Detect which cell encompasses the target text, then output its (x, y) center coordinate. 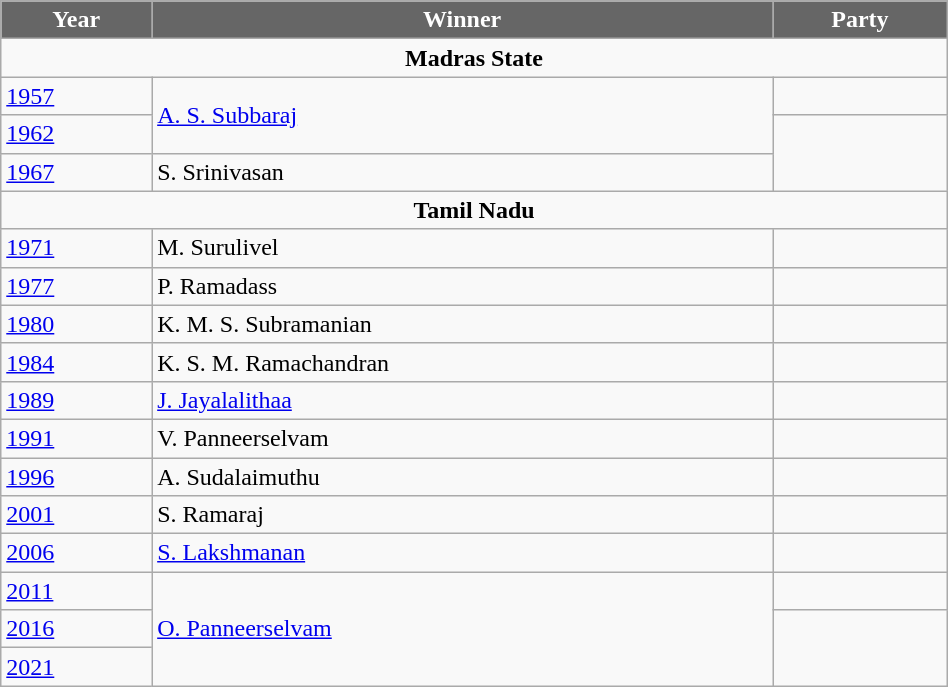
2021 (76, 667)
Winner (462, 20)
Tamil Nadu (474, 210)
K. M. S. Subramanian (462, 324)
2011 (76, 591)
1980 (76, 324)
1971 (76, 248)
2001 (76, 515)
K. S. M. Ramachandran (462, 362)
O. Panneerselvam (462, 629)
1977 (76, 286)
Party (860, 20)
Madras State (474, 58)
2016 (76, 629)
1996 (76, 477)
S. Ramaraj (462, 515)
S. Lakshmanan (462, 553)
2006 (76, 553)
1967 (76, 172)
S. Srinivasan (462, 172)
A. S. Subbaraj (462, 115)
1984 (76, 362)
J. Jayalalithaa (462, 400)
V. Panneerselvam (462, 438)
Year (76, 20)
1957 (76, 96)
1962 (76, 134)
1991 (76, 438)
A. Sudalaimuthu (462, 477)
1989 (76, 400)
P. Ramadass (462, 286)
M. Surulivel (462, 248)
